Provide the [X, Y] coordinate of the cell's center where the given text is located.  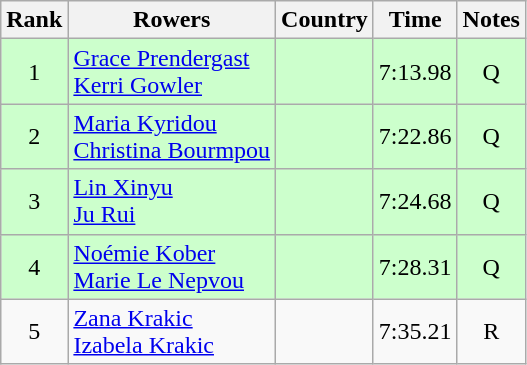
7:35.21 [415, 332]
Country [325, 20]
7:22.86 [415, 136]
Rowers [172, 20]
Noémie KoberMarie Le Nepvou [172, 266]
7:28.31 [415, 266]
4 [34, 266]
7:13.98 [415, 72]
R [491, 332]
Notes [491, 20]
Time [415, 20]
Grace PrendergastKerri Gowler [172, 72]
2 [34, 136]
1 [34, 72]
Zana KrakicIzabela Krakic [172, 332]
5 [34, 332]
Rank [34, 20]
7:24.68 [415, 202]
Lin XinyuJu Rui [172, 202]
Maria KyridouChristina Bourmpou [172, 136]
3 [34, 202]
